For the text-containing cell, return its midpoint in [x, y] coordinate format. 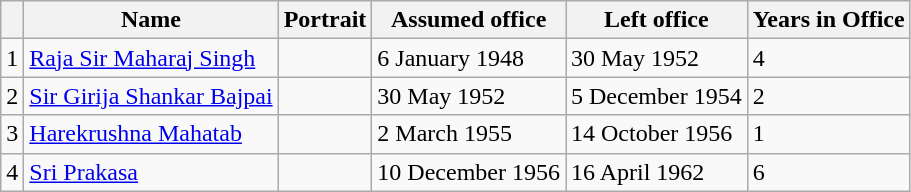
Sir Girija Shankar Bajpai [151, 96]
6 [828, 172]
Raja Sir Maharaj Singh [151, 58]
2 March 1955 [469, 134]
3 [12, 134]
Harekrushna Mahatab [151, 134]
5 December 1954 [657, 96]
Sri Prakasa [151, 172]
16 April 1962 [657, 172]
Years in Office [828, 20]
Portrait [325, 20]
6 January 1948 [469, 58]
14 October 1956 [657, 134]
Name [151, 20]
10 December 1956 [469, 172]
Left office [657, 20]
Assumed office [469, 20]
